Extract the (x, y) coordinate from the center of the cell holding the provided text.  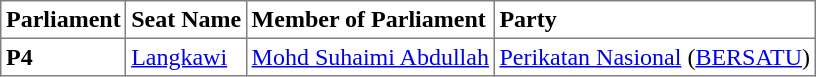
Langkawi (186, 57)
Perikatan Nasional (BERSATU) (654, 57)
Seat Name (186, 20)
P4 (64, 57)
Member of Parliament (370, 20)
Parliament (64, 20)
Mohd Suhaimi Abdullah (370, 57)
Party (654, 20)
